Output the [x, y] coordinate of the center of the cell containing the given text.  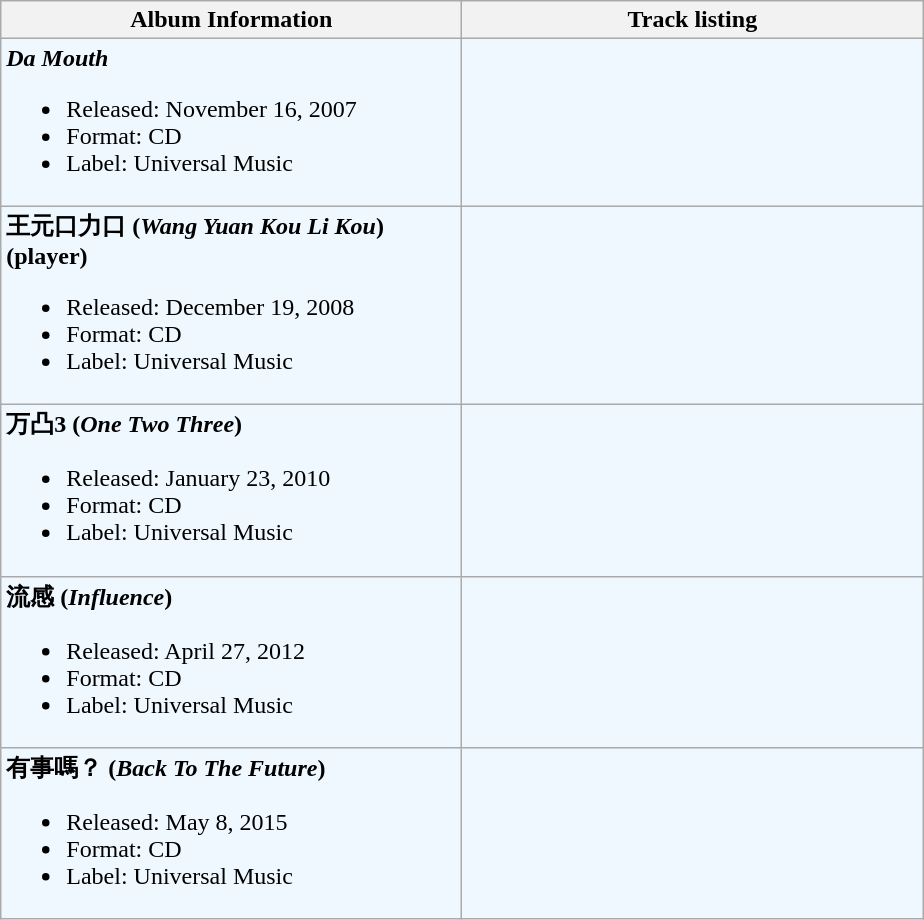
王元口力口 (Wang Yuan Kou Li Kou) (player)Released: December 19, 2008Format: CDLabel: Universal Music [232, 306]
万凸3 (One Two Three)Released: January 23, 2010Format: CDLabel: Universal Music [232, 490]
Track listing [692, 20]
Album Information [232, 20]
有事嗎？ (Back To The Future)Released: May 8, 2015Format: CDLabel: Universal Music [232, 834]
Da MouthReleased: November 16, 2007Format: CDLabel: Universal Music [232, 122]
流感 (Influence)Released: April 27, 2012Format: CDLabel: Universal Music [232, 662]
